From the cell containing the given text, extract its center point as (x, y) coordinate. 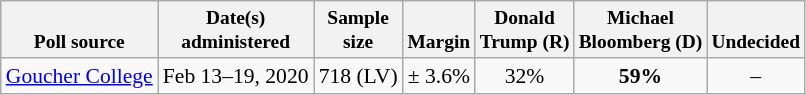
Poll source (80, 30)
Samplesize (358, 30)
– (756, 76)
Undecided (756, 30)
Date(s)administered (236, 30)
Goucher College (80, 76)
59% (640, 76)
32% (524, 76)
718 (LV) (358, 76)
± 3.6% (439, 76)
DonaldTrump (R) (524, 30)
Feb 13–19, 2020 (236, 76)
MichaelBloomberg (D) (640, 30)
Margin (439, 30)
